From the cell containing the given text, extract its center point as [x, y] coordinate. 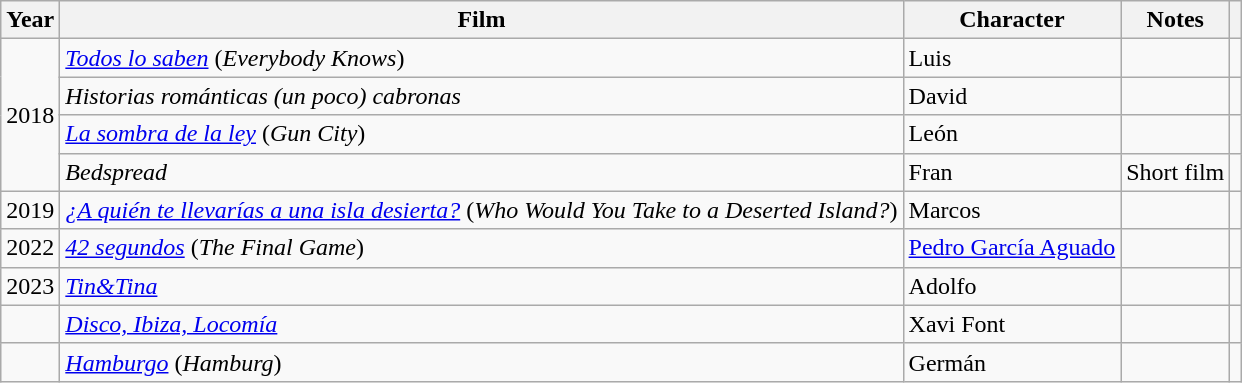
Bedspread [482, 172]
2018 [30, 115]
Fran [1012, 172]
Xavi Font [1012, 324]
Luis [1012, 58]
Hamburgo (Hamburg) [482, 362]
La sombra de la ley (Gun City) [482, 134]
David [1012, 96]
León [1012, 134]
2023 [30, 286]
Short film [1176, 172]
2019 [30, 210]
Film [482, 20]
Character [1012, 20]
Year [30, 20]
Pedro García Aguado [1012, 248]
Notes [1176, 20]
Germán [1012, 362]
Marcos [1012, 210]
Tin&Tina [482, 286]
Todos lo saben (Everybody Knows) [482, 58]
2022 [30, 248]
Historias románticas (un poco) cabronas [482, 96]
Adolfo [1012, 286]
¿A quién te llevarías a una isla desierta? (Who Would You Take to a Deserted Island?) [482, 210]
42 segundos (The Final Game) [482, 248]
Disco, Ibiza, Locomía [482, 324]
